Detect which cell encompasses the target text, then output its (x, y) center coordinate. 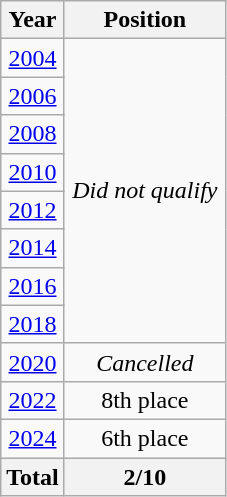
2024 (33, 438)
Did not qualify (144, 191)
2020 (33, 362)
Year (33, 20)
2004 (33, 58)
2022 (33, 400)
8th place (144, 400)
2008 (33, 134)
Cancelled (144, 362)
6th place (144, 438)
2/10 (144, 477)
2014 (33, 248)
2012 (33, 210)
2010 (33, 172)
2006 (33, 96)
2018 (33, 324)
Position (144, 20)
Total (33, 477)
2016 (33, 286)
